For the text-containing cell, return its midpoint in (x, y) coordinate format. 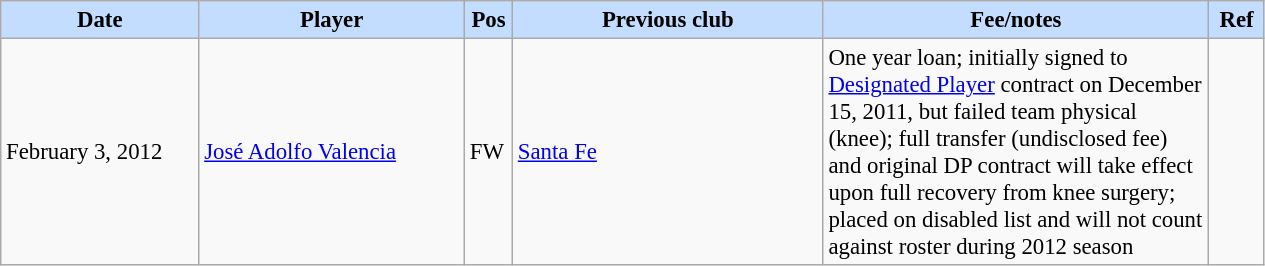
February 3, 2012 (100, 152)
Date (100, 20)
Fee/notes (1016, 20)
Player (332, 20)
Pos (488, 20)
Ref (1237, 20)
Previous club (668, 20)
José Adolfo Valencia (332, 152)
Santa Fe (668, 152)
FW (488, 152)
